Identify which cell holds the provided text, then report its [X, Y] central coordinate. 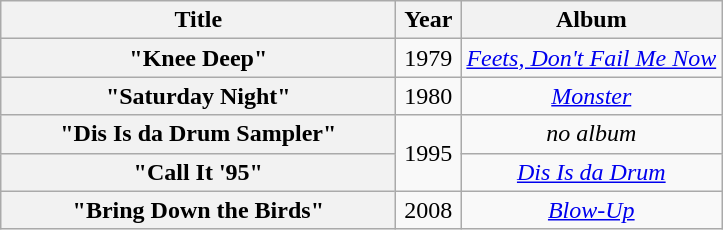
2008 [428, 210]
Year [428, 20]
"Call It '95" [198, 172]
"Saturday Night" [198, 96]
"Knee Deep" [198, 58]
no album [592, 134]
1980 [428, 96]
Blow-Up [592, 210]
Dis Is da Drum [592, 172]
Title [198, 20]
"Dis Is da Drum Sampler" [198, 134]
Feets, Don't Fail Me Now [592, 58]
Monster [592, 96]
"Bring Down the Birds" [198, 210]
1979 [428, 58]
1995 [428, 153]
Album [592, 20]
